Return the (X, Y) coordinate for the center point of the cell that contains the specified text.  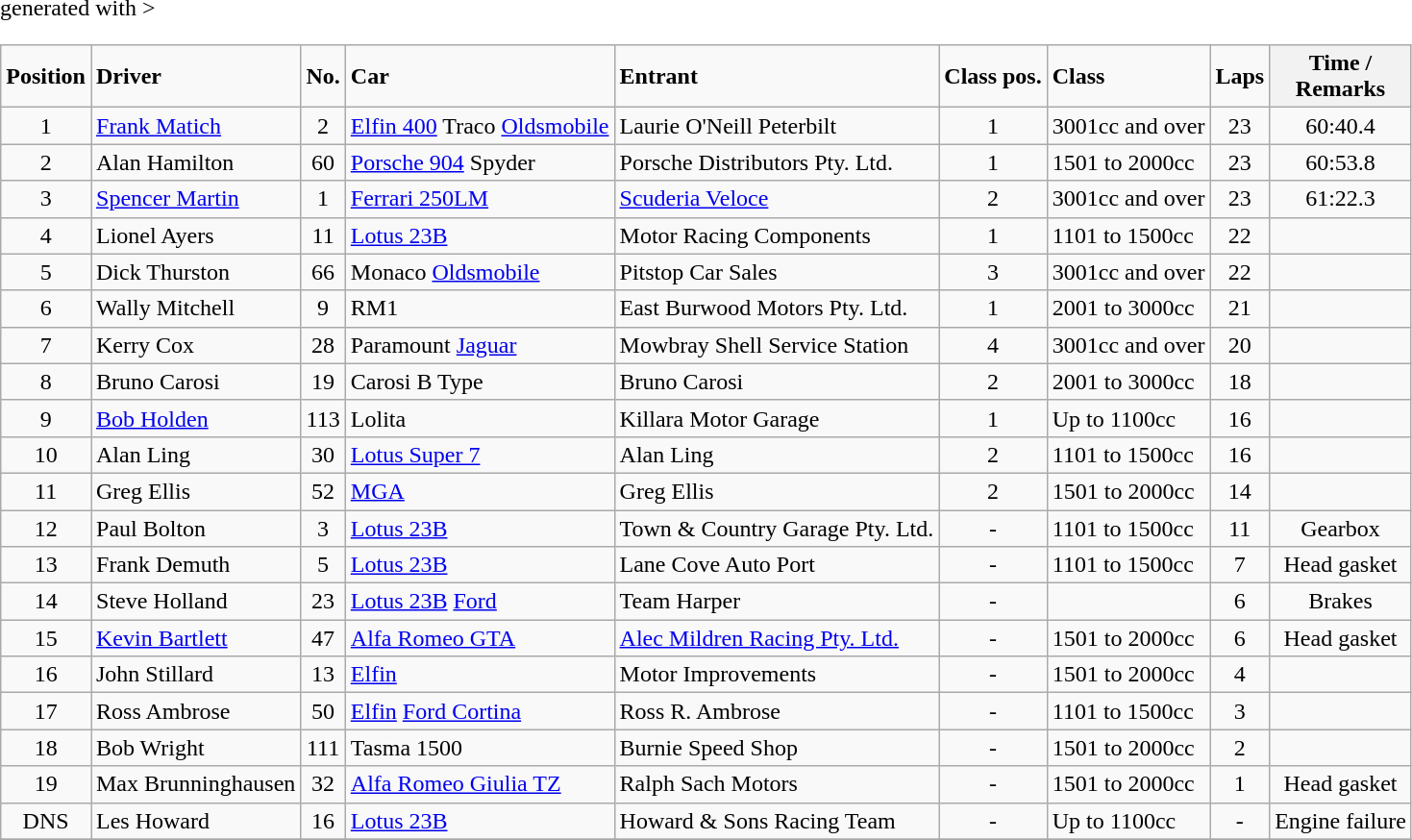
Town & Country Garage Pty. Ltd. (777, 528)
Time / Remarks (1341, 77)
Bob Wright (195, 748)
Alfa Romeo GTA (480, 638)
Driver (195, 77)
Elfin 400 Traco Oldsmobile (480, 126)
Monaco Oldsmobile (480, 272)
Gearbox (1341, 528)
Elfin Ford Cortina (480, 711)
Motor Improvements (777, 675)
Alan Hamilton (195, 162)
60 (323, 162)
111 (323, 748)
Class pos. (993, 77)
Howard & Sons Racing Team (777, 821)
Brakes (1341, 602)
RM1 (480, 309)
MGA (480, 491)
Lotus 23B Ford (480, 602)
Lane Cove Auto Port (777, 565)
Ferrari 250LM (480, 199)
10 (46, 455)
50 (323, 711)
Entrant (777, 77)
12 (46, 528)
East Burwood Motors Pty. Ltd. (777, 309)
Laps (1240, 77)
Scuderia Veloce (777, 199)
61:22.3 (1341, 199)
Paramount Jaguar (480, 345)
Motor Racing Components (777, 235)
Lotus Super 7 (480, 455)
Elfin (480, 675)
30 (323, 455)
No. (323, 77)
Steve Holland (195, 602)
Kerry Cox (195, 345)
DNS (46, 821)
32 (323, 784)
Ross Ambrose (195, 711)
Spencer Martin (195, 199)
Porsche 904 Spyder (480, 162)
Team Harper (777, 602)
Pitstop Car Sales (777, 272)
Ralph Sach Motors (777, 784)
17 (46, 711)
Killara Motor Garage (777, 418)
Engine failure (1341, 821)
8 (46, 382)
60:53.8 (1341, 162)
Tasma 1500 (480, 748)
Class (1128, 77)
Kevin Bartlett (195, 638)
Position (46, 77)
Laurie O'Neill Peterbilt (777, 126)
20 (1240, 345)
Lionel Ayers (195, 235)
Max Brunninghausen (195, 784)
60:40.4 (1341, 126)
Car (480, 77)
Carosi B Type (480, 382)
Burnie Speed Shop (777, 748)
113 (323, 418)
Lolita (480, 418)
Alfa Romeo Giulia TZ (480, 784)
Dick Thurston (195, 272)
Alec Mildren Racing Pty. Ltd. (777, 638)
Paul Bolton (195, 528)
66 (323, 272)
John Stillard (195, 675)
Les Howard (195, 821)
Wally Mitchell (195, 309)
47 (323, 638)
52 (323, 491)
Ross R. Ambrose (777, 711)
Frank Matich (195, 126)
21 (1240, 309)
Mowbray Shell Service Station (777, 345)
Porsche Distributors Pty. Ltd. (777, 162)
15 (46, 638)
Bob Holden (195, 418)
28 (323, 345)
Frank Demuth (195, 565)
